Detect which cell encompasses the target text, then output its (x, y) center coordinate. 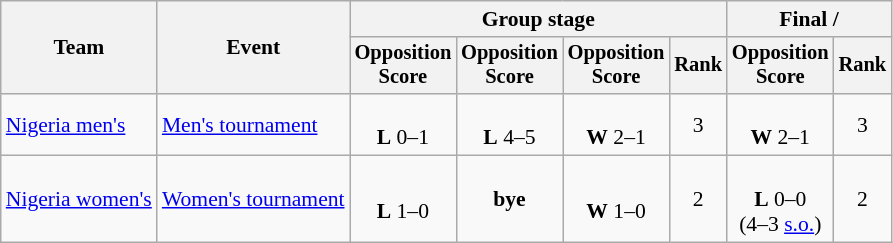
W 1–0 (616, 200)
Final / (809, 19)
L 4–5 (510, 124)
Group stage (538, 19)
Team (79, 48)
Event (254, 48)
Men's tournament (254, 124)
Women's tournament (254, 200)
Nigeria men's (79, 124)
L 0–1 (404, 124)
bye (510, 200)
Nigeria women's (79, 200)
L 1–0 (404, 200)
L 0–0(4–3 s.o.) (780, 200)
